Locate the cell with the specified text and output its [X, Y] center coordinate. 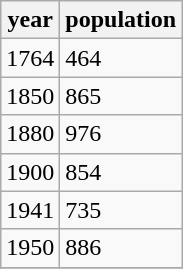
735 [121, 210]
865 [121, 96]
976 [121, 134]
854 [121, 172]
1880 [30, 134]
886 [121, 248]
464 [121, 58]
1764 [30, 58]
1941 [30, 210]
year [30, 20]
1900 [30, 172]
population [121, 20]
1850 [30, 96]
1950 [30, 248]
